Provide the (x, y) coordinate of the cell's center where the given text is located.  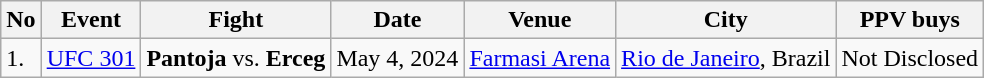
Rio de Janeiro, Brazil (726, 58)
Fight (236, 20)
PPV buys (910, 20)
City (726, 20)
No (21, 20)
Date (398, 20)
Event (91, 20)
UFC 301 (91, 58)
Venue (540, 20)
Pantoja vs. Erceg (236, 58)
Farmasi Arena (540, 58)
May 4, 2024 (398, 58)
Not Disclosed (910, 58)
1. (21, 58)
